Determine the (X, Y) coordinate at the center of the cell enclosing the given text.  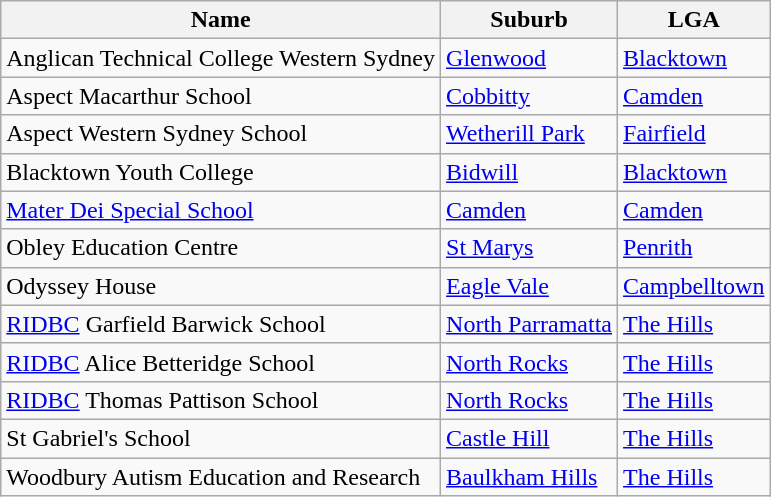
North Parramatta (530, 324)
Castle Hill (530, 438)
Mater Dei Special School (221, 210)
RIDBC Thomas Pattison School (221, 400)
LGA (694, 20)
Wetherill Park (530, 134)
St Marys (530, 248)
Campbelltown (694, 286)
Blacktown Youth College (221, 172)
RIDBC Alice Betteridge School (221, 362)
Anglican Technical College Western Sydney (221, 58)
Penrith (694, 248)
Aspect Macarthur School (221, 96)
Odyssey House (221, 286)
RIDBC Garfield Barwick School (221, 324)
Baulkham Hills (530, 477)
Eagle Vale (530, 286)
Fairfield (694, 134)
Cobbitty (530, 96)
Woodbury Autism Education and Research (221, 477)
Suburb (530, 20)
Bidwill (530, 172)
Aspect Western Sydney School (221, 134)
Obley Education Centre (221, 248)
St Gabriel's School (221, 438)
Name (221, 20)
Glenwood (530, 58)
